Search for the cell housing the specified text and yield its (x, y) center coordinate. 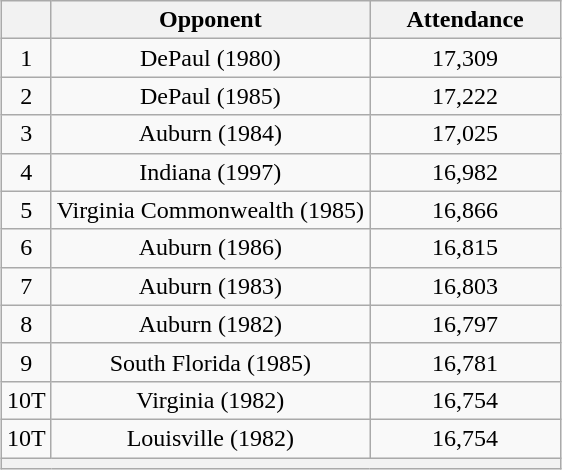
Auburn (1983) (210, 286)
16,982 (466, 172)
DePaul (1985) (210, 96)
8 (26, 324)
DePaul (1980) (210, 58)
Louisville (1982) (210, 438)
16,815 (466, 248)
4 (26, 172)
Attendance (466, 20)
17,309 (466, 58)
9 (26, 362)
17,025 (466, 134)
16,797 (466, 324)
2 (26, 96)
6 (26, 248)
5 (26, 210)
South Florida (1985) (210, 362)
16,781 (466, 362)
16,803 (466, 286)
Virginia Commonwealth (1985) (210, 210)
Indiana (1997) (210, 172)
17,222 (466, 96)
Auburn (1986) (210, 248)
1 (26, 58)
Virginia (1982) (210, 400)
16,866 (466, 210)
Auburn (1982) (210, 324)
3 (26, 134)
Auburn (1984) (210, 134)
Opponent (210, 20)
7 (26, 286)
